Find where the given text appears and provide that cell's center as [X, Y] coordinate. 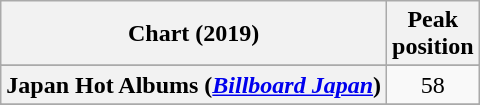
Chart (2019) [194, 34]
Japan Hot Albums (Billboard Japan) [194, 85]
58 [433, 85]
Peakposition [433, 34]
